Scan for the cell matching the given text and deliver its (X, Y) coordinate at center. 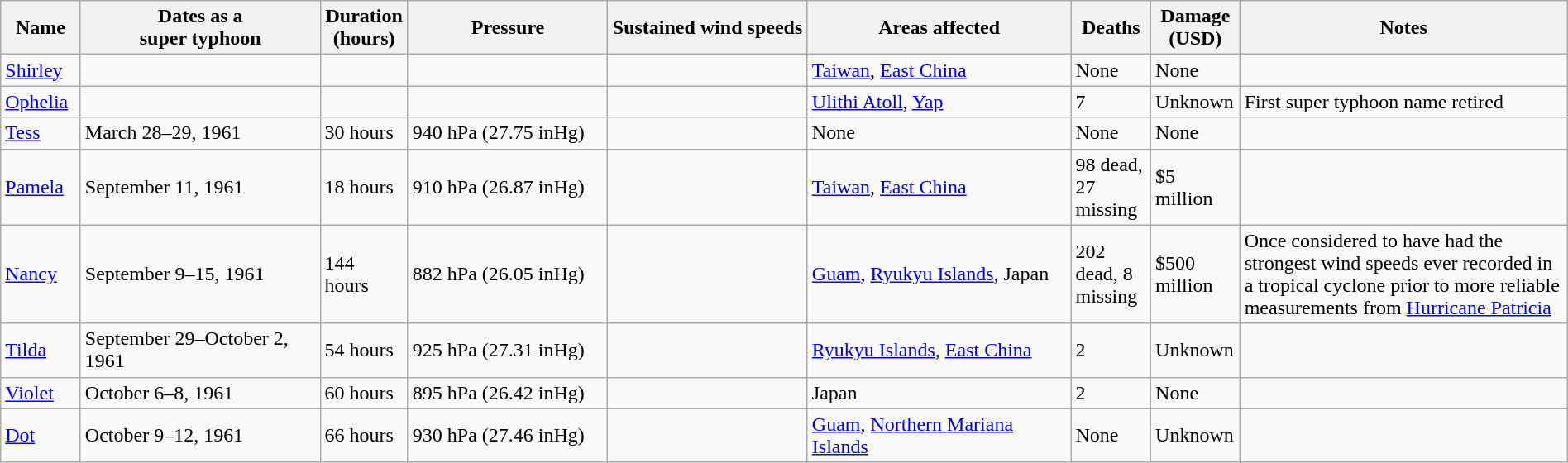
Duration(hours) (364, 28)
Ulithi Atoll, Yap (939, 102)
Ophelia (41, 102)
October 6–8, 1961 (200, 393)
Pressure (508, 28)
7 (1111, 102)
18 hours (364, 187)
$5 million (1196, 187)
940 hPa (27.75 inHg) (508, 133)
Violet (41, 393)
30 hours (364, 133)
Notes (1403, 28)
Deaths (1111, 28)
Guam, Northern Mariana Islands (939, 435)
144 hours (364, 274)
Tess (41, 133)
Once considered to have had the strongest wind speeds ever recorded in a tropical cyclone prior to more reliable measurements from Hurricane Patricia (1403, 274)
Japan (939, 393)
September 11, 1961 (200, 187)
882 hPa (26.05 inHg) (508, 274)
Name (41, 28)
Damage(USD) (1196, 28)
$500 million (1196, 274)
925 hPa (27.31 inHg) (508, 351)
Shirley (41, 70)
October 9–12, 1961 (200, 435)
98 dead, 27 missing (1111, 187)
Nancy (41, 274)
895 hPa (26.42 inHg) (508, 393)
Tilda (41, 351)
202 dead, 8 missing (1111, 274)
March 28–29, 1961 (200, 133)
Sustained wind speeds (708, 28)
Ryukyu Islands, East China (939, 351)
54 hours (364, 351)
Guam, Ryukyu Islands, Japan (939, 274)
September 29–October 2, 1961 (200, 351)
First super typhoon name retired (1403, 102)
Dot (41, 435)
930 hPa (27.46 inHg) (508, 435)
Pamela (41, 187)
September 9–15, 1961 (200, 274)
60 hours (364, 393)
Areas affected (939, 28)
66 hours (364, 435)
Dates as asuper typhoon (200, 28)
910 hPa (26.87 inHg) (508, 187)
